Scan for the cell matching the given text and deliver its [X, Y] coordinate at center. 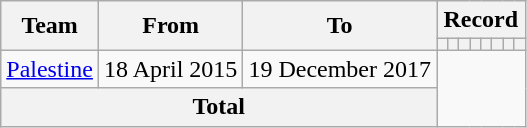
Team [50, 26]
19 December 2017 [340, 69]
Total [219, 107]
Palestine [50, 69]
From [170, 26]
To [340, 26]
Record [481, 20]
18 April 2015 [170, 69]
